Identify which cell holds the provided text, then report its [x, y] central coordinate. 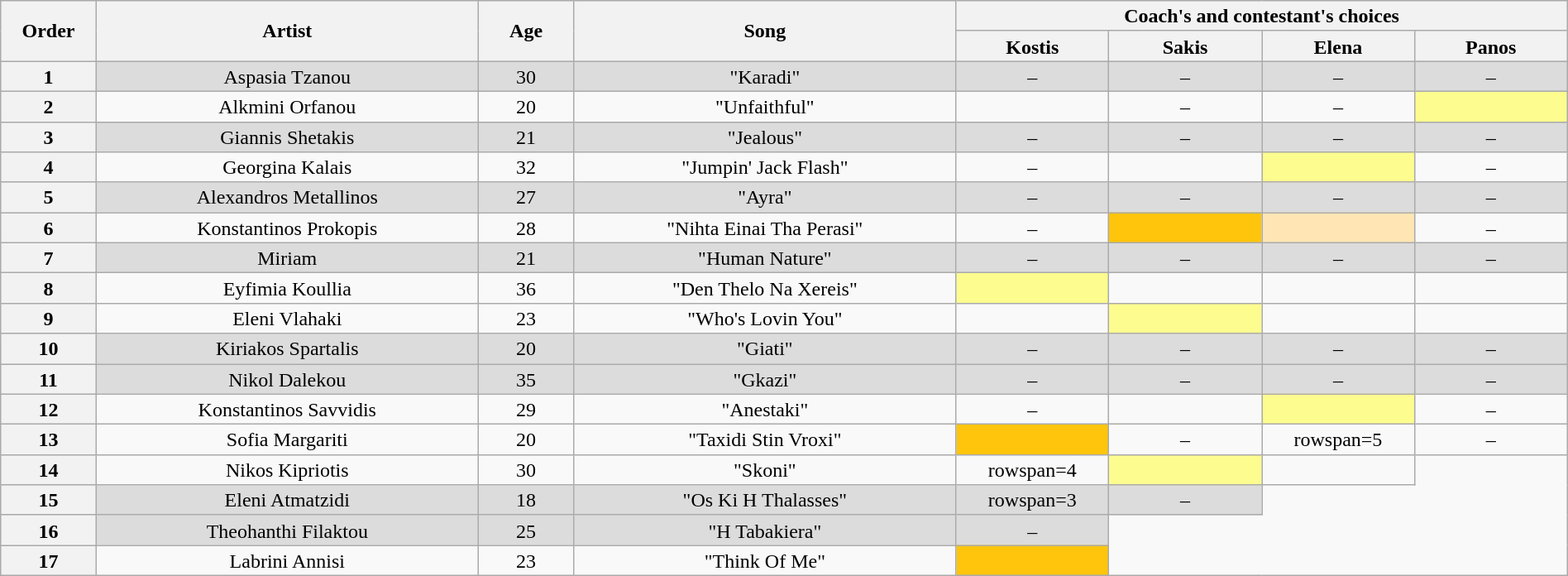
Panos [1490, 46]
Miriam [287, 258]
1 [49, 76]
27 [526, 197]
"Taxidi Stin Vroxi" [765, 440]
12 [49, 409]
"Os Ki H Thalasses" [765, 500]
Eleni Atmatzidi [287, 500]
"Skoni" [765, 470]
"Anestaki" [765, 409]
8 [49, 288]
"Karadi" [765, 76]
14 [49, 470]
Artist [287, 31]
Alkmini Orfanou [287, 106]
32 [526, 167]
Nikos Kipriotis [287, 470]
"Jumpin' Jack Flash" [765, 167]
Giannis Shetakis [287, 137]
29 [526, 409]
Nikol Dalekou [287, 379]
Age [526, 31]
35 [526, 379]
Song [765, 31]
"Jealous" [765, 137]
Order [49, 31]
Coach's and contestant's choices [1262, 17]
Elena [1338, 46]
"H Tabakiera" [765, 530]
"Unfaithful" [765, 106]
2 [49, 106]
Theohanthi Filaktou [287, 530]
Aspasia Tzanou [287, 76]
Konstantinos Prokopis [287, 228]
15 [49, 500]
Kiriakos Spartalis [287, 349]
3 [49, 137]
6 [49, 228]
"Gkazi" [765, 379]
28 [526, 228]
"Who's Lovin You" [765, 318]
36 [526, 288]
Labrini Annisi [287, 561]
4 [49, 167]
9 [49, 318]
11 [49, 379]
13 [49, 440]
25 [526, 530]
"Giati" [765, 349]
Sakis [1186, 46]
"Den Thelo Na Xereis" [765, 288]
Eleni Vlahaki [287, 318]
Alexandros Metallinos [287, 197]
Kostis [1032, 46]
Sofia Margariti [287, 440]
rowspan=4 [1032, 470]
16 [49, 530]
18 [526, 500]
Georgina Kalais [287, 167]
10 [49, 349]
Konstantinos Savvidis [287, 409]
"Think Of Me" [765, 561]
rowspan=3 [1032, 500]
"Ayra" [765, 197]
Eyfimia Koullia [287, 288]
"Human Nature" [765, 258]
7 [49, 258]
"Nihta Einai Tha Perasi" [765, 228]
5 [49, 197]
rowspan=5 [1338, 440]
17 [49, 561]
